Return (X, Y) of the center of cell containing provided text 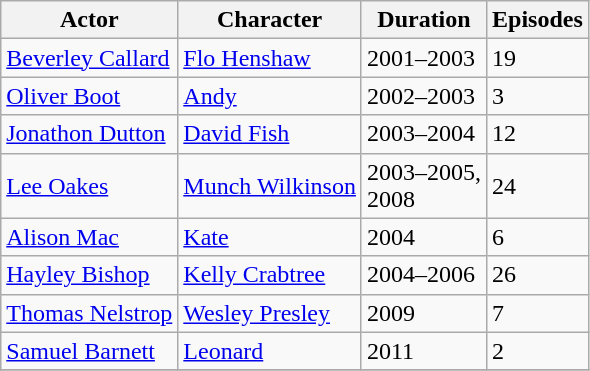
2003–2004 (424, 134)
Hayley Bishop (90, 275)
6 (538, 237)
Kelly Crabtree (270, 275)
7 (538, 313)
19 (538, 58)
2 (538, 351)
Alison Mac (90, 237)
Oliver Boot (90, 96)
Samuel Barnett (90, 351)
Character (270, 20)
12 (538, 134)
Wesley Presley (270, 313)
3 (538, 96)
24 (538, 186)
2003–2005,2008 (424, 186)
David Fish (270, 134)
Leonard (270, 351)
Beverley Callard (90, 58)
Actor (90, 20)
2001–2003 (424, 58)
Episodes (538, 20)
2004–2006 (424, 275)
2004 (424, 237)
2011 (424, 351)
Munch Wilkinson (270, 186)
Duration (424, 20)
26 (538, 275)
2002–2003 (424, 96)
Lee Oakes (90, 186)
Thomas Nelstrop (90, 313)
2009 (424, 313)
Jonathon Dutton (90, 134)
Flo Henshaw (270, 58)
Andy (270, 96)
Kate (270, 237)
